Determine the [X, Y] coordinate at the center of the cell enclosing the given text.  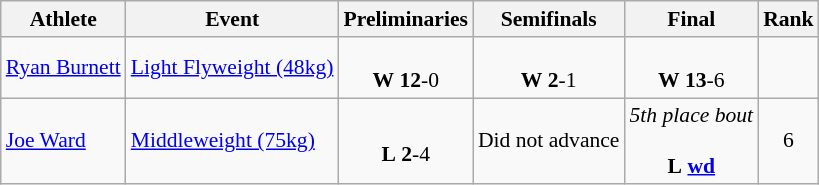
W 12-0 [406, 68]
6 [788, 142]
L 2-4 [406, 142]
Rank [788, 19]
Final [692, 19]
W 2-1 [549, 68]
Joe Ward [64, 142]
Did not advance [549, 142]
Event [232, 19]
Semifinals [549, 19]
Athlete [64, 19]
5th place bout L wd [692, 142]
Middleweight (75kg) [232, 142]
W 13-6 [692, 68]
Light Flyweight (48kg) [232, 68]
Ryan Burnett [64, 68]
Preliminaries [406, 19]
